Locate the cell with the specified text and output its [x, y] center coordinate. 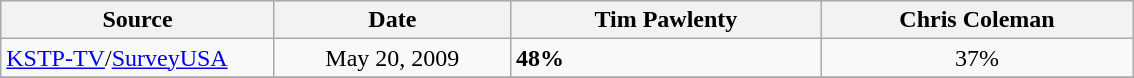
Date [392, 20]
Tim Pawlenty [666, 20]
KSTP-TV/SurveyUSA [138, 58]
May 20, 2009 [392, 58]
Source [138, 20]
Chris Coleman [976, 20]
37% [976, 58]
48% [666, 58]
